Capture the cell that displays the provided text and extract its [X, Y] central coordinate. 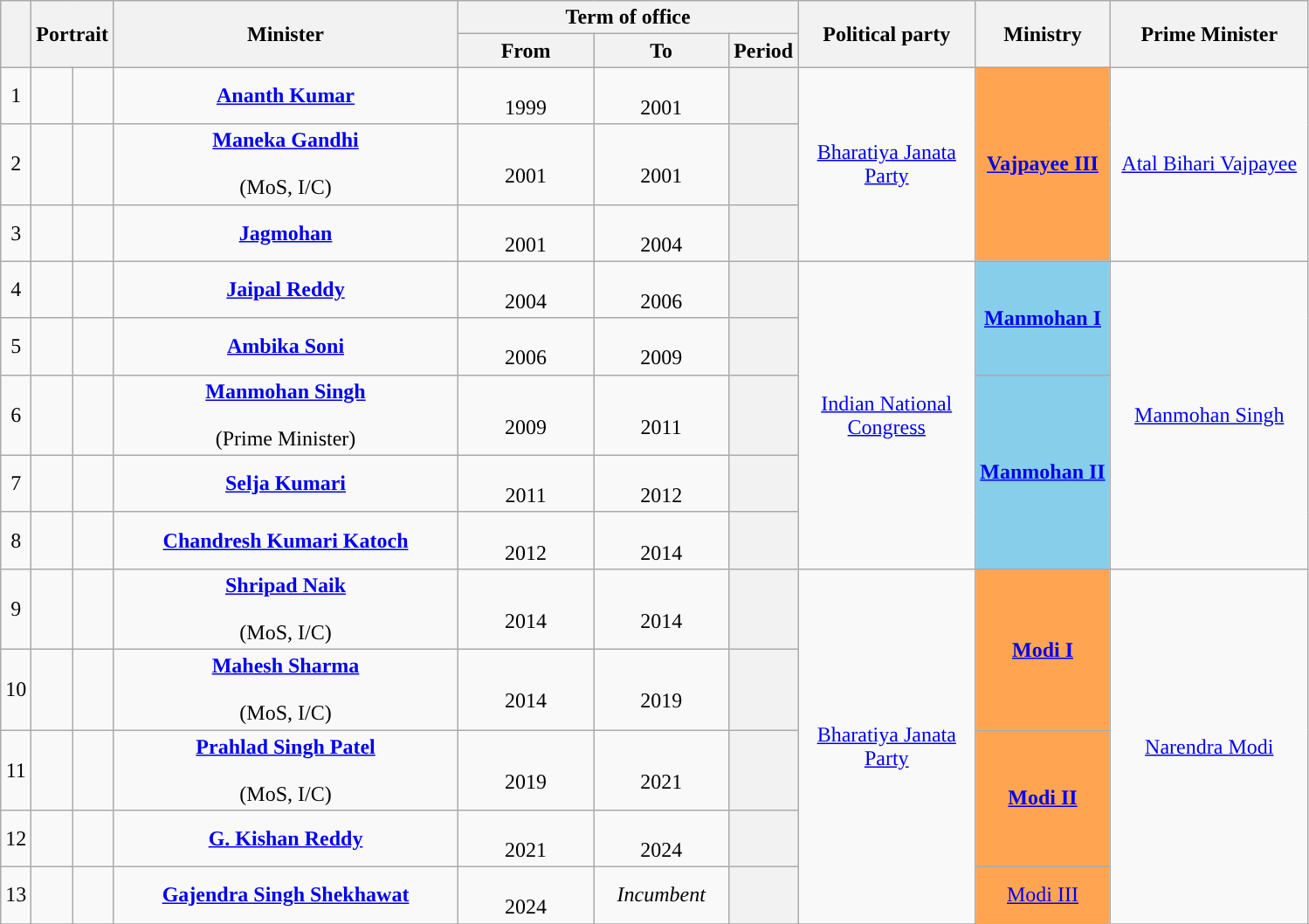
G. Kishan Reddy [285, 838]
13 [16, 896]
2 [16, 164]
Gajendra Singh Shekhawat [285, 896]
Modi III [1043, 896]
Ministry [1043, 34]
Indian National Congress [887, 415]
Manmohan Singh [1209, 415]
1999 [526, 96]
From [526, 51]
Modi I [1043, 649]
Ananth Kumar [285, 96]
Prime Minister [1209, 34]
Mahesh Sharma(MoS, I/C) [285, 689]
12 [16, 838]
Period [763, 51]
Minister [285, 34]
1 [16, 96]
Manmohan I [1043, 318]
Maneka Gandhi(MoS, I/C) [285, 164]
Jagmohan [285, 232]
Shripad Naik(MoS, I/C) [285, 609]
9 [16, 609]
Atal Bihari Vajpayee [1209, 164]
Chandresh Kumari Katoch [285, 540]
Manmohan Singh(Prime Minister) [285, 415]
Narendra Modi [1209, 746]
Portrait [72, 34]
Incumbent [662, 896]
4 [16, 290]
Selja Kumari [285, 484]
5 [16, 346]
Manmohan II [1043, 472]
Vajpayee III [1043, 164]
11 [16, 770]
3 [16, 232]
Modi II [1043, 798]
8 [16, 540]
Political party [887, 34]
10 [16, 689]
Prahlad Singh Patel(MoS, I/C) [285, 770]
6 [16, 415]
Ambika Soni [285, 346]
7 [16, 484]
Jaipal Reddy [285, 290]
To [662, 51]
Term of office [629, 17]
